Scan for the cell matching the given text and deliver its (X, Y) coordinate at center. 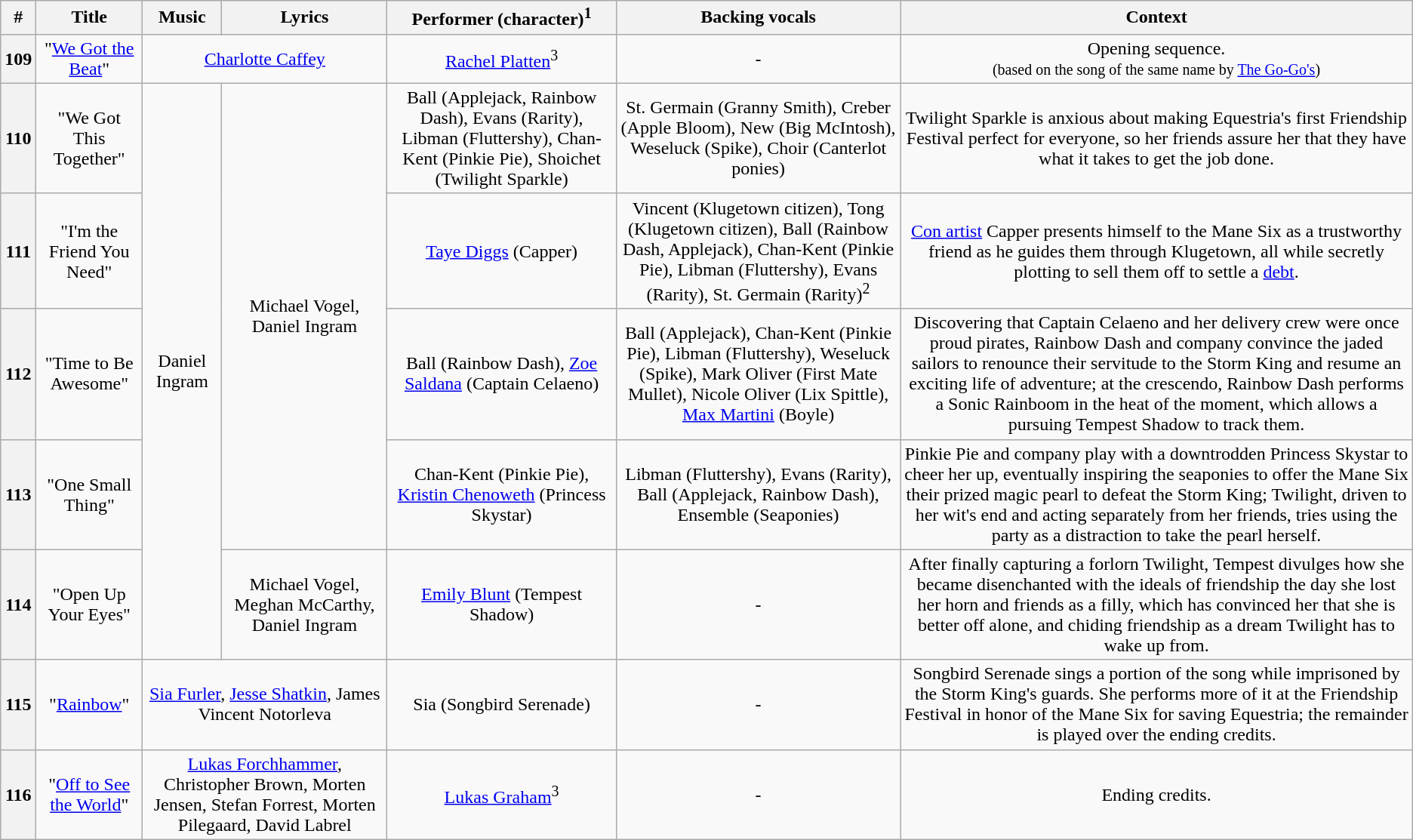
Charlotte Caffey (265, 59)
Lukas Graham3 (501, 794)
Chan-Kent (Pinkie Pie), Kristin Chenoweth (Princess Skystar) (501, 494)
Daniel Ingram (183, 371)
"Time to Be Awesome" (89, 374)
113 (18, 494)
St. Germain (Granny Smith), Creber (Apple Bloom), New (Big McIntosh), Weseluck (Spike), Choir (Canterlot ponies) (758, 138)
"Off to See the World" (89, 794)
# (18, 18)
Rachel Platten3 (501, 59)
Backing vocals (758, 18)
115 (18, 705)
Lyrics (305, 18)
"We Got This Together" (89, 138)
110 (18, 138)
109 (18, 59)
Ball (Applejack, Rainbow Dash), Evans (Rarity), Libman (Fluttershy), Chan-Kent (Pinkie Pie), Shoichet (Twilight Sparkle) (501, 138)
116 (18, 794)
"Open Up Your Eyes" (89, 605)
Libman (Fluttershy), Evans (Rarity), Ball (Applejack, Rainbow Dash), Ensemble (Seaponies) (758, 494)
Ball (Rainbow Dash), Zoe Saldana (Captain Celaeno) (501, 374)
Title (89, 18)
Opening sequence.(based on the song of the same name by The Go-Go's) (1156, 59)
"I'm the Friend You Need" (89, 251)
"Rainbow" (89, 705)
Music (183, 18)
Performer (character)1 (501, 18)
Michael Vogel, Daniel Ingram (305, 316)
Taye Diggs (Capper) (501, 251)
Context (1156, 18)
Michael Vogel, Meghan McCarthy, Daniel Ingram (305, 605)
"One Small Thing" (89, 494)
"We Got the Beat" (89, 59)
Sia Furler, Jesse Shatkin, James Vincent Notorleva (265, 705)
Sia (Songbird Serenade) (501, 705)
Emily Blunt (Tempest Shadow) (501, 605)
111 (18, 251)
112 (18, 374)
114 (18, 605)
Lukas Forchhammer, Christopher Brown, Morten Jensen, Stefan Forrest, Morten Pilegaard, David Labrel (265, 794)
Ending credits. (1156, 794)
